Return [x, y] of the center of cell containing provided text 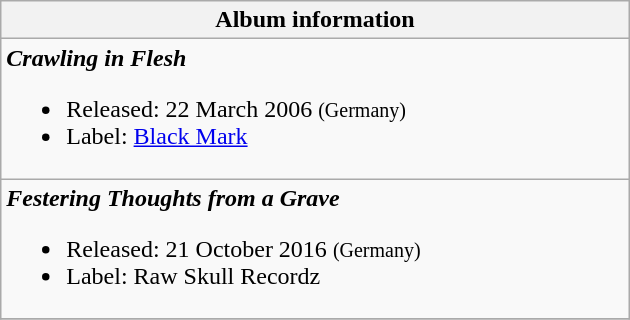
Crawling in FleshReleased: 22 March 2006 (Germany)Label: Black Mark [315, 109]
Album information [315, 20]
Festering Thoughts from a GraveReleased: 21 October 2016 (Germany)Label: Raw Skull Recordz [315, 249]
